Return the [x, y] coordinate for the center point of the cell that contains the specified text.  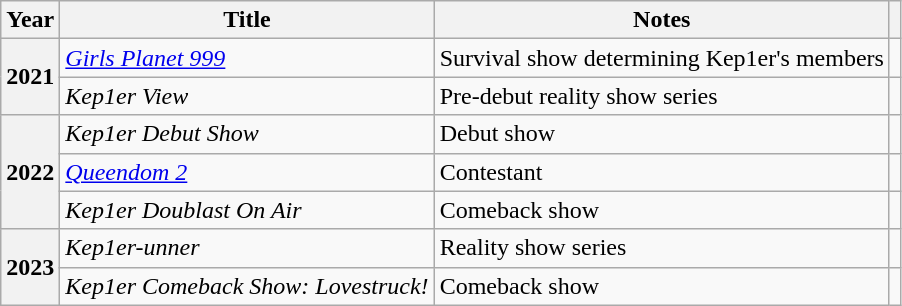
Notes [662, 20]
Debut show [662, 134]
2021 [30, 77]
Queendom 2 [247, 172]
2023 [30, 267]
Contestant [662, 172]
Kep1er Debut Show [247, 134]
Girls Planet 999 [247, 58]
Kep1er Comeback Show: Lovestruck! [247, 286]
Survival show determining Kep1er's members [662, 58]
Year [30, 20]
Kep1er-unner [247, 248]
Kep1er Doublast On Air [247, 210]
Title [247, 20]
Kep1er View [247, 96]
2022 [30, 172]
Reality show series [662, 248]
Pre-debut reality show series [662, 96]
